For the text-containing cell, return its midpoint in (x, y) coordinate format. 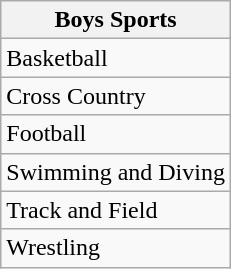
Boys Sports (116, 20)
Wrestling (116, 248)
Swimming and Diving (116, 172)
Cross Country (116, 96)
Track and Field (116, 210)
Football (116, 134)
Basketball (116, 58)
